Return the (x, y) coordinate for the center point of the cell that contains the specified text.  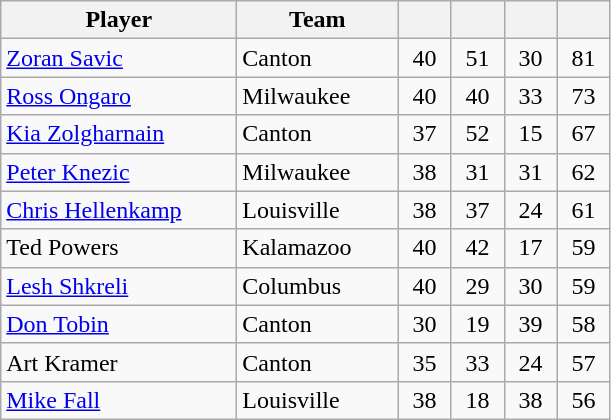
Don Tobin (119, 324)
56 (584, 400)
52 (478, 134)
39 (530, 324)
Zoran Savic (119, 58)
58 (584, 324)
Ted Powers (119, 248)
73 (584, 96)
35 (424, 362)
Art Kramer (119, 362)
57 (584, 362)
Player (119, 20)
15 (530, 134)
42 (478, 248)
Chris Hellenkamp (119, 210)
29 (478, 286)
67 (584, 134)
Lesh Shkreli (119, 286)
18 (478, 400)
Ross Ongaro (119, 96)
Peter Knezic (119, 172)
51 (478, 58)
Mike Fall (119, 400)
61 (584, 210)
Team (318, 20)
19 (478, 324)
62 (584, 172)
Kalamazoo (318, 248)
17 (530, 248)
Columbus (318, 286)
81 (584, 58)
Kia Zolgharnain (119, 134)
